Search for the cell housing the specified text and yield its [X, Y] center coordinate. 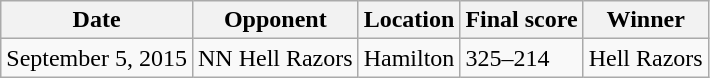
Winner [646, 20]
Date [97, 20]
September 5, 2015 [97, 58]
Hell Razors [646, 58]
325–214 [522, 58]
NN Hell Razors [275, 58]
Location [409, 20]
Hamilton [409, 58]
Opponent [275, 20]
Final score [522, 20]
